Identify which cell holds the provided text, then report its [x, y] central coordinate. 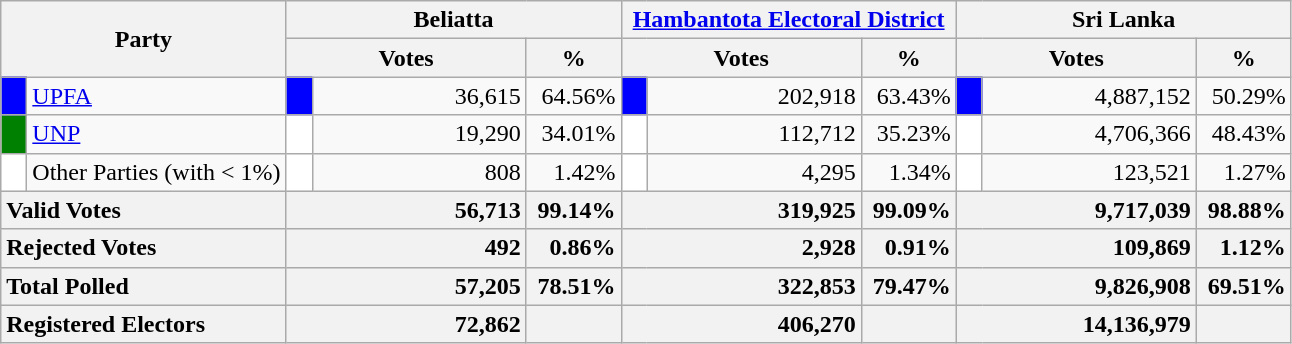
Total Polled [144, 286]
Valid Votes [144, 210]
4,295 [754, 172]
319,925 [741, 210]
78.51% [574, 286]
99.14% [574, 210]
406,270 [741, 324]
Sri Lanka [1124, 20]
1.42% [574, 172]
0.86% [574, 248]
322,853 [741, 286]
Registered Electors [144, 324]
1.12% [1244, 248]
56,713 [406, 210]
1.27% [1244, 172]
UNP [156, 134]
4,706,366 [1089, 134]
Party [144, 39]
35.23% [908, 134]
69.51% [1244, 286]
202,918 [754, 96]
112,712 [754, 134]
1.34% [908, 172]
109,869 [1076, 248]
0.91% [908, 248]
34.01% [574, 134]
9,826,908 [1076, 286]
79.47% [908, 286]
Other Parties (with < 1%) [156, 172]
14,136,979 [1076, 324]
48.43% [1244, 134]
72,862 [406, 324]
99.09% [908, 210]
19,290 [419, 134]
50.29% [1244, 96]
36,615 [419, 96]
808 [419, 172]
Rejected Votes [144, 248]
63.43% [908, 96]
57,205 [406, 286]
123,521 [1089, 172]
492 [406, 248]
98.88% [1244, 210]
64.56% [574, 96]
Hambantota Electoral District [788, 20]
9,717,039 [1076, 210]
UPFA [156, 96]
Beliatta [454, 20]
4,887,152 [1089, 96]
2,928 [741, 248]
